For the text-containing cell, return its midpoint in [x, y] coordinate format. 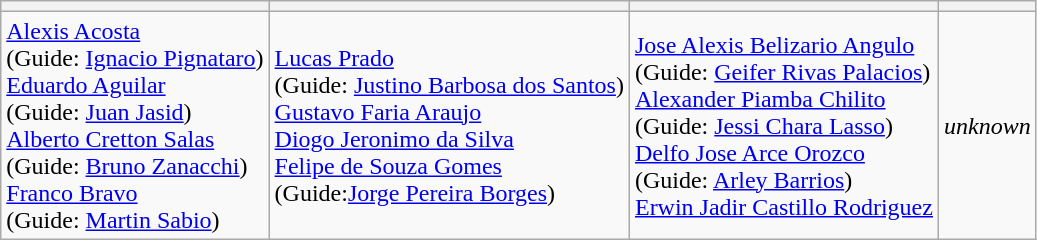
Lucas Prado(Guide: Justino Barbosa dos Santos)Gustavo Faria AraujoDiogo Jeronimo da SilvaFelipe de Souza Gomes(Guide:Jorge Pereira Borges) [449, 126]
unknown [987, 126]
